Output the (X, Y) coordinate of the center of the cell containing the given text.  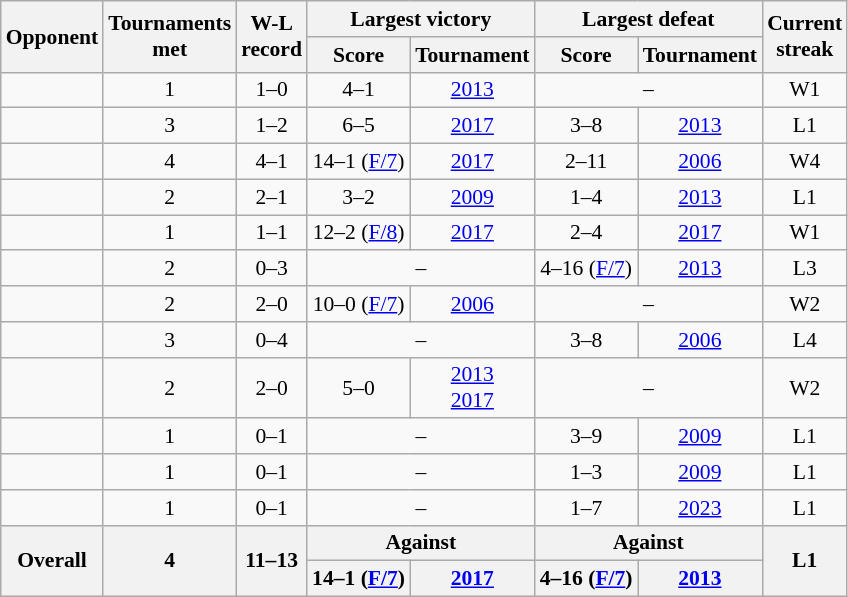
2–11 (586, 162)
1–3 (586, 472)
12–2 (F/8) (358, 233)
2023 (700, 508)
1–0 (272, 90)
2–1 (272, 197)
5–0 (358, 388)
L3 (804, 269)
L4 (804, 340)
2–4 (586, 233)
Currentstreak (804, 36)
0–4 (272, 340)
3–2 (358, 197)
1–1 (272, 233)
W-Lrecord (272, 36)
Opponent (52, 36)
Overall (52, 560)
10–0 (F/7) (358, 304)
0–3 (272, 269)
Tournamentsmet (170, 36)
1–7 (586, 508)
W4 (804, 162)
6–5 (358, 126)
1–2 (272, 126)
Largest victory (421, 19)
11–13 (272, 560)
Largest defeat (649, 19)
20132017 (472, 388)
1–4 (586, 197)
3–9 (586, 437)
